Find where the given text appears and provide that cell's center as [x, y] coordinate. 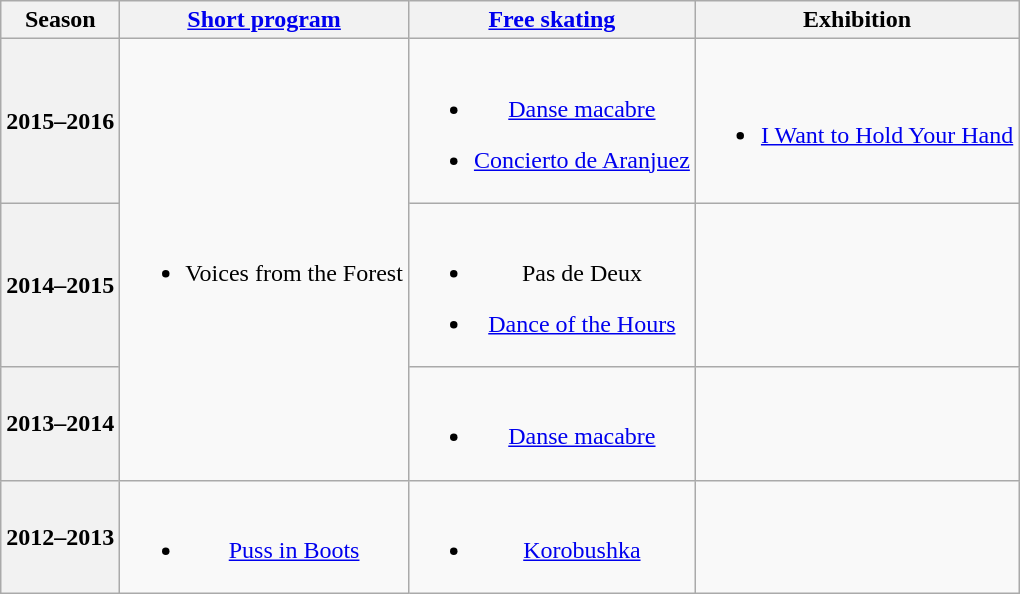
Danse macabre Concierto de Aranjuez [552, 121]
2012–2013 [60, 536]
Season [60, 20]
Korobushka [552, 536]
2013–2014 [60, 424]
Danse macabre [552, 424]
2014–2015 [60, 285]
Exhibition [856, 20]
Voices from the Forest [264, 260]
I Want to Hold Your Hand [856, 121]
Puss in Boots [264, 536]
Short program [264, 20]
Free skating [552, 20]
2015–2016 [60, 121]
Pas de Deux Dance of the Hours [552, 285]
